Search for the cell housing the specified text and yield its (X, Y) center coordinate. 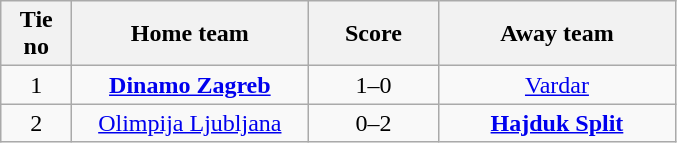
Tie no (36, 34)
Vardar (557, 85)
0–2 (374, 123)
Dinamo Zagreb (190, 85)
1–0 (374, 85)
Hajduk Split (557, 123)
Home team (190, 34)
Away team (557, 34)
1 (36, 85)
Score (374, 34)
2 (36, 123)
Olimpija Ljubljana (190, 123)
